Search for the cell housing the specified text and yield its [X, Y] center coordinate. 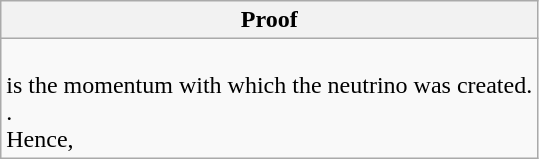
is the momentum with which the neutrino was created..Hence, [270, 98]
Proof [270, 20]
